From the cell containing the given text, extract its center point as [x, y] coordinate. 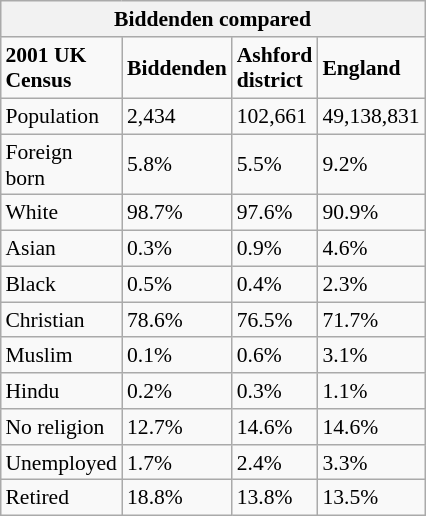
England [370, 68]
1.7% [177, 462]
3.1% [370, 355]
2,434 [177, 116]
0.4% [275, 284]
Ashford district [275, 68]
Biddenden compared [212, 19]
Retired [61, 498]
9.2% [370, 164]
Black [61, 284]
Population [61, 116]
12.7% [177, 427]
18.8% [177, 498]
2001 UK Census [61, 68]
0.5% [177, 284]
Unemployed [61, 462]
97.6% [275, 213]
90.9% [370, 213]
13.5% [370, 498]
4.6% [370, 248]
White [61, 213]
Hindu [61, 391]
Asian [61, 248]
Muslim [61, 355]
5.8% [177, 164]
No religion [61, 427]
0.6% [275, 355]
1.1% [370, 391]
3.3% [370, 462]
5.5% [275, 164]
102,661 [275, 116]
Christian [61, 320]
13.8% [275, 498]
76.5% [275, 320]
78.6% [177, 320]
0.1% [177, 355]
2.4% [275, 462]
0.2% [177, 391]
71.7% [370, 320]
49,138,831 [370, 116]
0.9% [275, 248]
Biddenden [177, 68]
2.3% [370, 284]
98.7% [177, 213]
Foreign born [61, 164]
